Find where the given text appears and provide that cell's center as (x, y) coordinate. 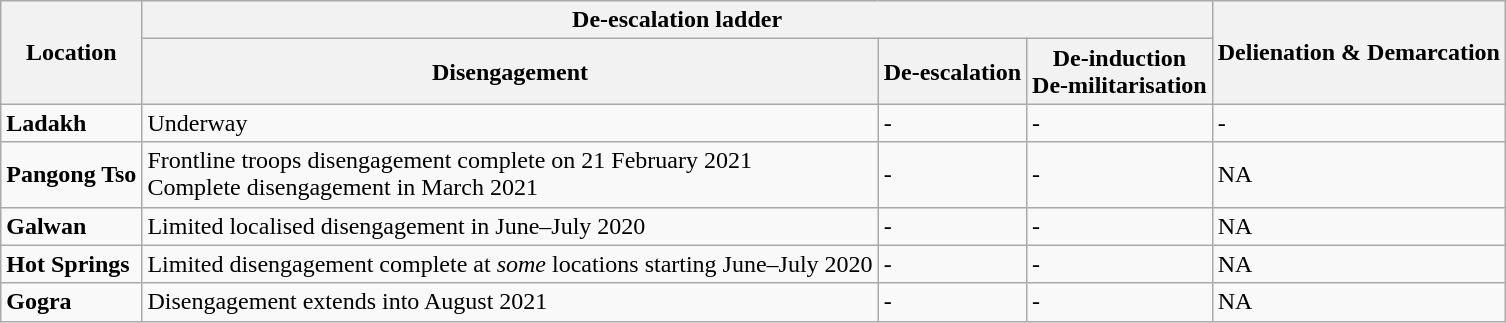
Limited disengagement complete at some locations starting June–July 2020 (510, 264)
Ladakh (72, 123)
Gogra (72, 302)
Frontline troops disengagement complete on 21 February 2021Complete disengagement in March 2021 (510, 174)
Disengagement extends into August 2021 (510, 302)
Location (72, 52)
Delienation & Demarcation (1358, 52)
De-escalation ladder (677, 20)
Underway (510, 123)
Hot Springs (72, 264)
De-inductionDe-militarisation (1120, 72)
Disengagement (510, 72)
Galwan (72, 226)
Pangong Tso (72, 174)
De-escalation (952, 72)
Limited localised disengagement in June–July 2020 (510, 226)
